Output the (x, y) coordinate of the center of the cell containing the given text.  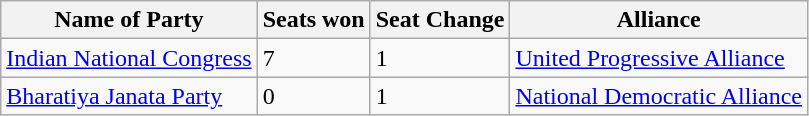
Name of Party (129, 20)
United Progressive Alliance (659, 58)
Seat Change (440, 20)
Seats won (314, 20)
National Democratic Alliance (659, 96)
0 (314, 96)
Bharatiya Janata Party (129, 96)
Alliance (659, 20)
7 (314, 58)
Indian National Congress (129, 58)
